Return (X, Y) of the center of cell containing provided text 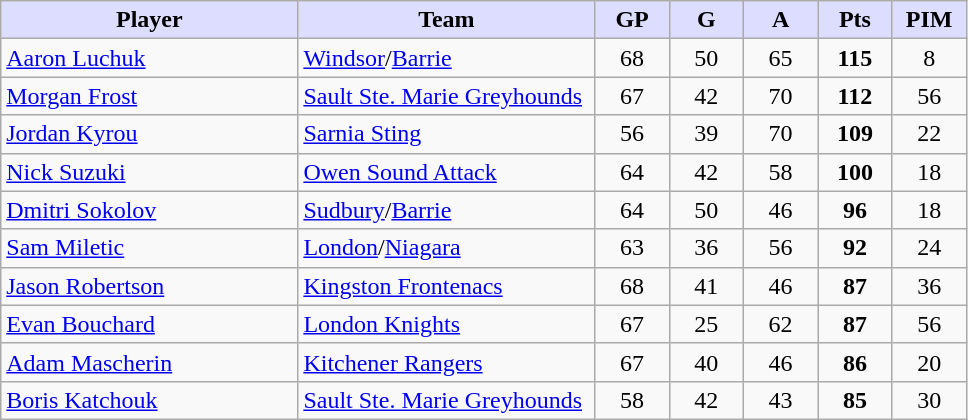
65 (780, 58)
London Knights (446, 324)
Team (446, 20)
Sudbury/Barrie (446, 210)
25 (706, 324)
Evan Bouchard (150, 324)
30 (929, 400)
Pts (855, 20)
115 (855, 58)
Kitchener Rangers (446, 362)
Boris Katchouk (150, 400)
Owen Sound Attack (446, 172)
112 (855, 96)
Morgan Frost (150, 96)
Nick Suzuki (150, 172)
43 (780, 400)
G (706, 20)
Player (150, 20)
Aaron Luchuk (150, 58)
PIM (929, 20)
85 (855, 400)
100 (855, 172)
63 (632, 248)
40 (706, 362)
92 (855, 248)
Sam Miletic (150, 248)
20 (929, 362)
22 (929, 134)
39 (706, 134)
41 (706, 286)
A (780, 20)
Windsor/Barrie (446, 58)
Kingston Frontenacs (446, 286)
GP (632, 20)
Sarnia Sting (446, 134)
Jordan Kyrou (150, 134)
24 (929, 248)
86 (855, 362)
Adam Mascherin (150, 362)
Jason Robertson (150, 286)
London/Niagara (446, 248)
62 (780, 324)
8 (929, 58)
109 (855, 134)
Dmitri Sokolov (150, 210)
96 (855, 210)
